Detect which cell encompasses the target text, then output its (x, y) center coordinate. 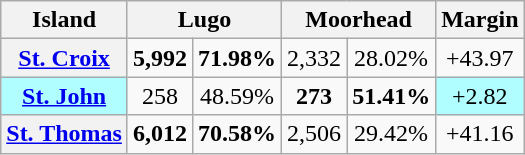
+2.82 (480, 96)
St. Thomas (64, 134)
6,012 (160, 134)
5,992 (160, 58)
+43.97 (480, 58)
29.42% (392, 134)
273 (314, 96)
70.58% (236, 134)
51.41% (392, 96)
28.02% (392, 58)
258 (160, 96)
St. Croix (64, 58)
Lugo (204, 20)
Margin (480, 20)
71.98% (236, 58)
St. John (64, 96)
+41.16 (480, 134)
48.59% (236, 96)
Island (64, 20)
2,332 (314, 58)
2,506 (314, 134)
Moorhead (359, 20)
